Identify which cell holds the provided text, then report its (x, y) central coordinate. 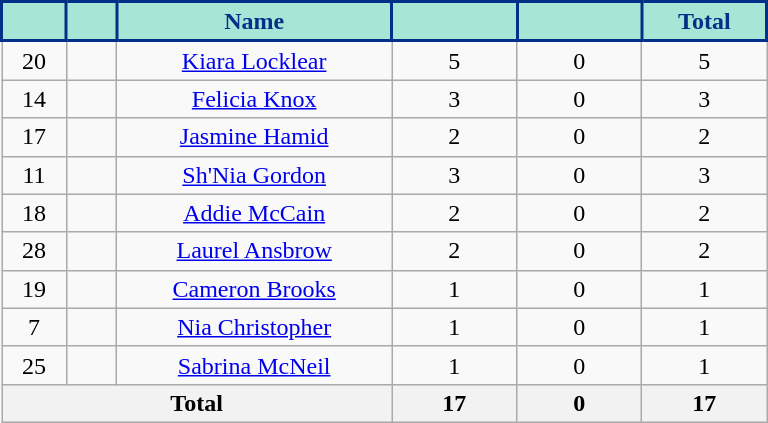
Kiara Locklear (254, 60)
20 (34, 60)
14 (34, 99)
Cameron Brooks (254, 289)
18 (34, 213)
25 (34, 365)
Felicia Knox (254, 99)
Name (254, 22)
11 (34, 175)
Laurel Ansbrow (254, 251)
19 (34, 289)
Sh'Nia Gordon (254, 175)
7 (34, 327)
Nia Christopher (254, 327)
Sabrina McNeil (254, 365)
Addie McCain (254, 213)
28 (34, 251)
Jasmine Hamid (254, 137)
